Extract the (x, y) coordinate from the center of the cell holding the provided text.  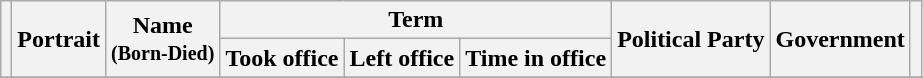
Name(Born-Died) (162, 39)
Time in office (536, 58)
Took office (282, 58)
Left office (402, 58)
Government (840, 39)
Political Party (691, 39)
Portrait (59, 39)
Term (416, 20)
